Detect which cell encompasses the target text, then output its (X, Y) center coordinate. 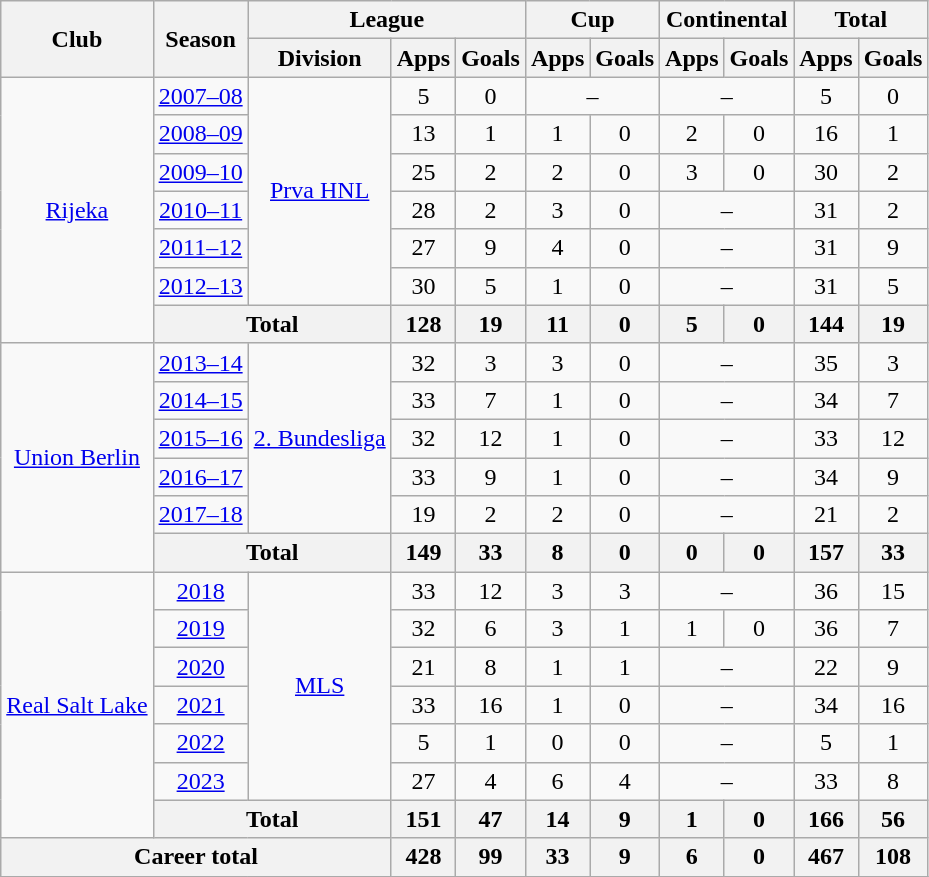
Prva HNL (320, 191)
League (386, 20)
13 (423, 134)
467 (826, 857)
Division (320, 58)
15 (893, 591)
Continental (727, 20)
2009–10 (200, 172)
108 (893, 857)
Cup (592, 20)
Club (77, 39)
2. Bundesliga (320, 438)
99 (491, 857)
2011–12 (200, 248)
2014–15 (200, 400)
2020 (200, 667)
2016–17 (200, 477)
428 (423, 857)
Career total (196, 857)
25 (423, 172)
151 (423, 819)
35 (826, 362)
Rijeka (77, 210)
157 (826, 553)
47 (491, 819)
2008–09 (200, 134)
56 (893, 819)
2010–11 (200, 210)
Season (200, 39)
11 (557, 324)
144 (826, 324)
2021 (200, 705)
166 (826, 819)
Real Salt Lake (77, 705)
2023 (200, 781)
2007–08 (200, 96)
2022 (200, 743)
2012–13 (200, 286)
2017–18 (200, 515)
28 (423, 210)
2015–16 (200, 438)
2019 (200, 629)
14 (557, 819)
Union Berlin (77, 457)
2018 (200, 591)
2013–14 (200, 362)
22 (826, 667)
149 (423, 553)
MLS (320, 686)
128 (423, 324)
